Scan for the cell matching the given text and deliver its [X, Y] coordinate at center. 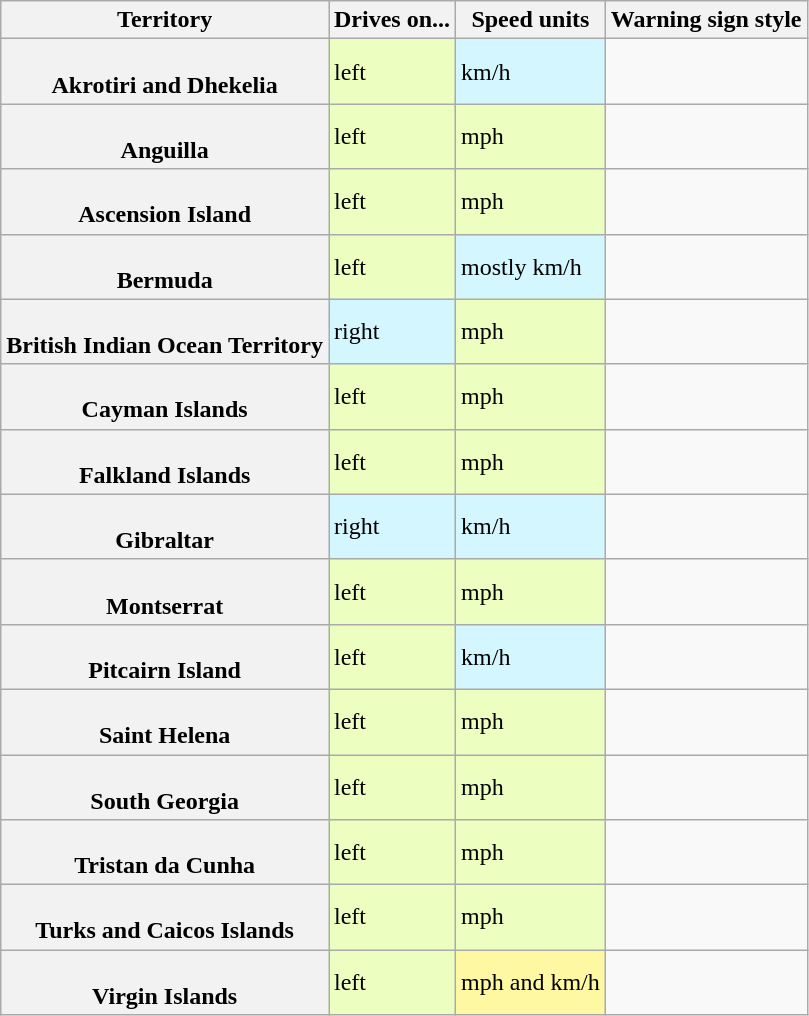
British Indian Ocean Territory [165, 332]
Drives on... [392, 20]
Saint Helena [165, 722]
Bermuda [165, 266]
mostly km/h [531, 266]
Tristan da Cunha [165, 852]
Virgin Islands [165, 982]
Warning sign style [706, 20]
Speed units [531, 20]
Gibraltar [165, 526]
South Georgia [165, 786]
Pitcairn Island [165, 656]
Turks and Caicos Islands [165, 918]
Cayman Islands [165, 396]
Akrotiri and Dhekelia [165, 72]
Falkland Islands [165, 462]
Montserrat [165, 592]
Anguilla [165, 136]
Territory [165, 20]
Ascension Island [165, 202]
mph and km/h [531, 982]
